From the cell containing the given text, extract its center point as (x, y) coordinate. 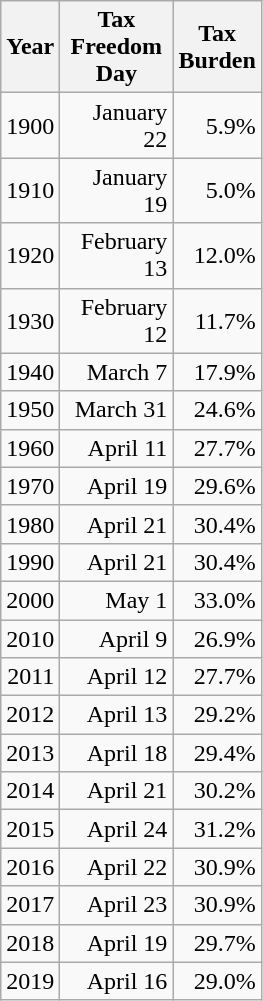
April 18 (116, 753)
1940 (30, 372)
5.0% (217, 190)
January 22 (116, 126)
February 13 (116, 256)
May 1 (116, 600)
April 9 (116, 639)
Year (30, 47)
1990 (30, 562)
2018 (30, 943)
1930 (30, 320)
30.2% (217, 791)
2013 (30, 753)
April 13 (116, 715)
March 7 (116, 372)
April 11 (116, 448)
29.0% (217, 981)
April 24 (116, 829)
11.7% (217, 320)
1980 (30, 524)
March 31 (116, 410)
29.6% (217, 486)
26.9% (217, 639)
January 19 (116, 190)
1900 (30, 126)
12.0% (217, 256)
29.7% (217, 943)
Tax Freedom Day (116, 47)
February 12 (116, 320)
33.0% (217, 600)
2016 (30, 867)
2010 (30, 639)
2017 (30, 905)
29.4% (217, 753)
29.2% (217, 715)
2019 (30, 981)
1910 (30, 190)
24.6% (217, 410)
April 16 (116, 981)
5.9% (217, 126)
April 23 (116, 905)
1920 (30, 256)
1950 (30, 410)
1970 (30, 486)
1960 (30, 448)
2014 (30, 791)
2011 (30, 677)
2012 (30, 715)
April 22 (116, 867)
2000 (30, 600)
2015 (30, 829)
17.9% (217, 372)
31.2% (217, 829)
Tax Burden (217, 47)
April 12 (116, 677)
